Output the [x, y] coordinate of the center of the cell containing the given text.  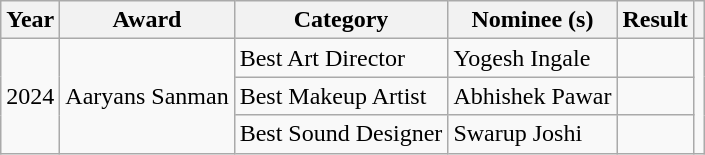
Best Makeup Artist [341, 96]
Nominee (s) [532, 20]
Aaryans Sanman [147, 96]
Award [147, 20]
Best Sound Designer [341, 134]
Category [341, 20]
Swarup Joshi [532, 134]
Best Art Director [341, 58]
Yogesh Ingale [532, 58]
2024 [30, 96]
Result [655, 20]
Abhishek Pawar [532, 96]
Year [30, 20]
